From the cell containing the given text, extract its center point as (x, y) coordinate. 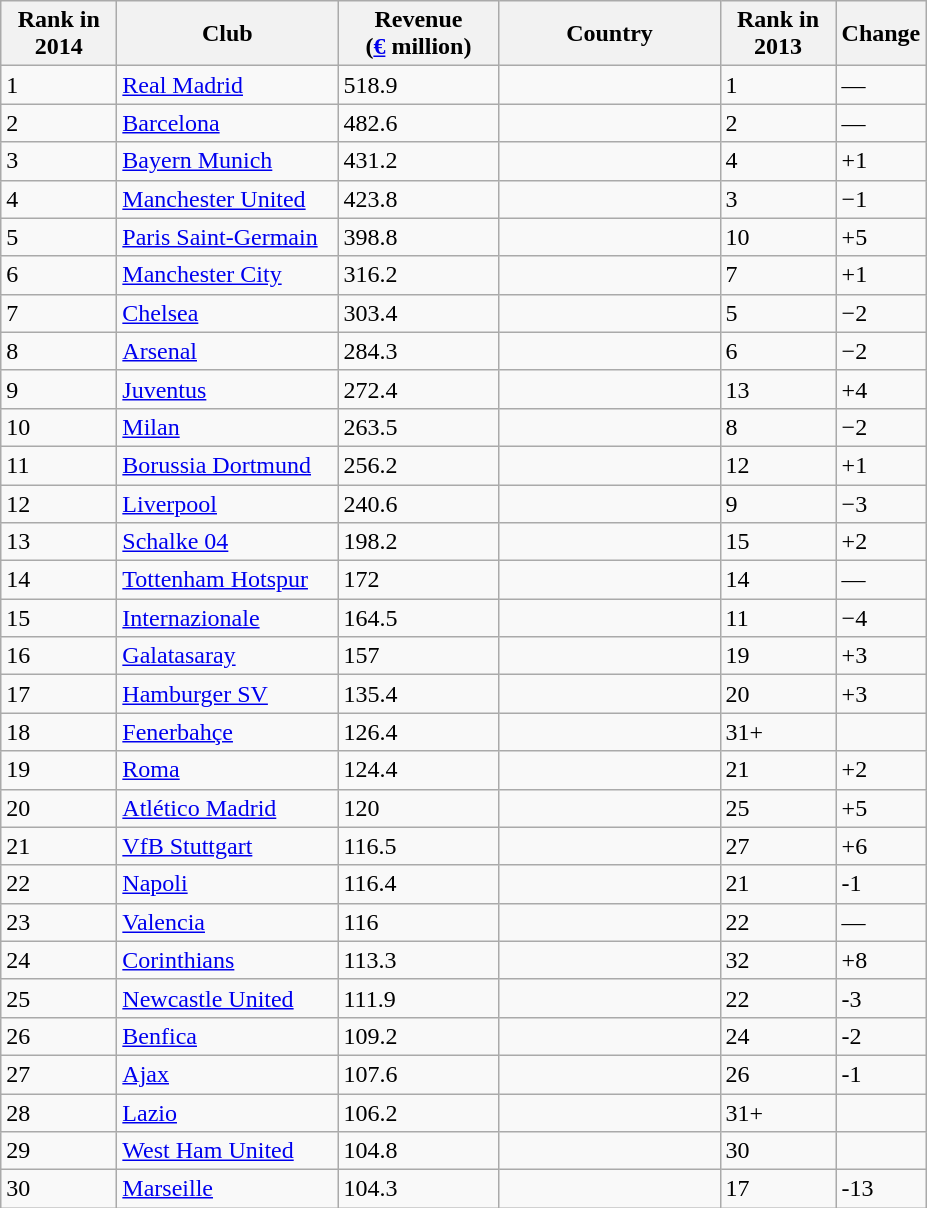
28 (59, 1113)
Chelsea (228, 313)
111.9 (418, 998)
Real Madrid (228, 85)
23 (59, 922)
Fenerbahçe (228, 732)
Internazionale (228, 618)
Roma (228, 770)
240.6 (418, 503)
104.3 (418, 1189)
Lazio (228, 1113)
Marseille (228, 1189)
Manchester City (228, 275)
Milan (228, 427)
Tottenham Hotspur (228, 580)
Barcelona (228, 123)
113.3 (418, 960)
Borussia Dortmund (228, 465)
Atlético Madrid (228, 808)
116 (418, 922)
120 (418, 808)
Ajax (228, 1074)
Valencia (228, 922)
Revenue (€ million) (418, 34)
Schalke 04 (228, 542)
107.6 (418, 1074)
398.8 (418, 237)
VfB Stuttgart (228, 846)
482.6 (418, 123)
423.8 (418, 199)
157 (418, 656)
Hamburger SV (228, 694)
Change (881, 34)
106.2 (418, 1113)
116.4 (418, 884)
316.2 (418, 275)
198.2 (418, 542)
Country (610, 34)
−3 (881, 503)
164.5 (418, 618)
Corinthians (228, 960)
431.2 (418, 161)
272.4 (418, 389)
284.3 (418, 351)
Paris Saint-Germain (228, 237)
518.9 (418, 85)
303.4 (418, 313)
124.4 (418, 770)
16 (59, 656)
+6 (881, 846)
+8 (881, 960)
126.4 (418, 732)
29 (59, 1151)
256.2 (418, 465)
Bayern Munich (228, 161)
-13 (881, 1189)
Club (228, 34)
135.4 (418, 694)
Napoli (228, 884)
Juventus (228, 389)
109.2 (418, 1036)
−1 (881, 199)
+4 (881, 389)
104.8 (418, 1151)
West Ham United (228, 1151)
Rank in2014 (59, 34)
Manchester United (228, 199)
172 (418, 580)
-2 (881, 1036)
18 (59, 732)
116.5 (418, 846)
Benfica (228, 1036)
263.5 (418, 427)
−4 (881, 618)
Arsenal (228, 351)
Liverpool (228, 503)
Rank in2013 (778, 34)
Galatasaray (228, 656)
-3 (881, 998)
32 (778, 960)
Newcastle United (228, 998)
